Identify which cell holds the provided text, then report its [x, y] central coordinate. 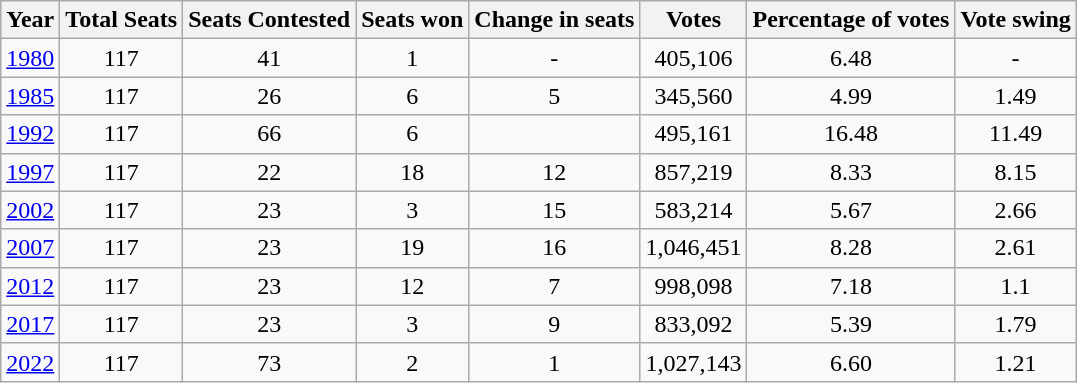
1997 [30, 172]
495,161 [694, 134]
405,106 [694, 58]
19 [412, 248]
2017 [30, 324]
26 [270, 96]
1.1 [1016, 286]
9 [554, 324]
5.67 [851, 210]
2.61 [1016, 248]
Seats won [412, 20]
Change in seats [554, 20]
1.49 [1016, 96]
583,214 [694, 210]
998,098 [694, 286]
4.99 [851, 96]
16.48 [851, 134]
2 [412, 362]
Vote swing [1016, 20]
2012 [30, 286]
2022 [30, 362]
22 [270, 172]
1,027,143 [694, 362]
Seats Contested [270, 20]
833,092 [694, 324]
1.21 [1016, 362]
1,046,451 [694, 248]
15 [554, 210]
5 [554, 96]
1.79 [1016, 324]
8.15 [1016, 172]
2002 [30, 210]
8.33 [851, 172]
1992 [30, 134]
18 [412, 172]
2.66 [1016, 210]
16 [554, 248]
Percentage of votes [851, 20]
8.28 [851, 248]
5.39 [851, 324]
1985 [30, 96]
7.18 [851, 286]
Votes [694, 20]
41 [270, 58]
1980 [30, 58]
66 [270, 134]
2007 [30, 248]
857,219 [694, 172]
345,560 [694, 96]
7 [554, 286]
11.49 [1016, 134]
6.48 [851, 58]
73 [270, 362]
6.60 [851, 362]
Year [30, 20]
Total Seats [122, 20]
